From the cell containing the given text, extract its center point as [X, Y] coordinate. 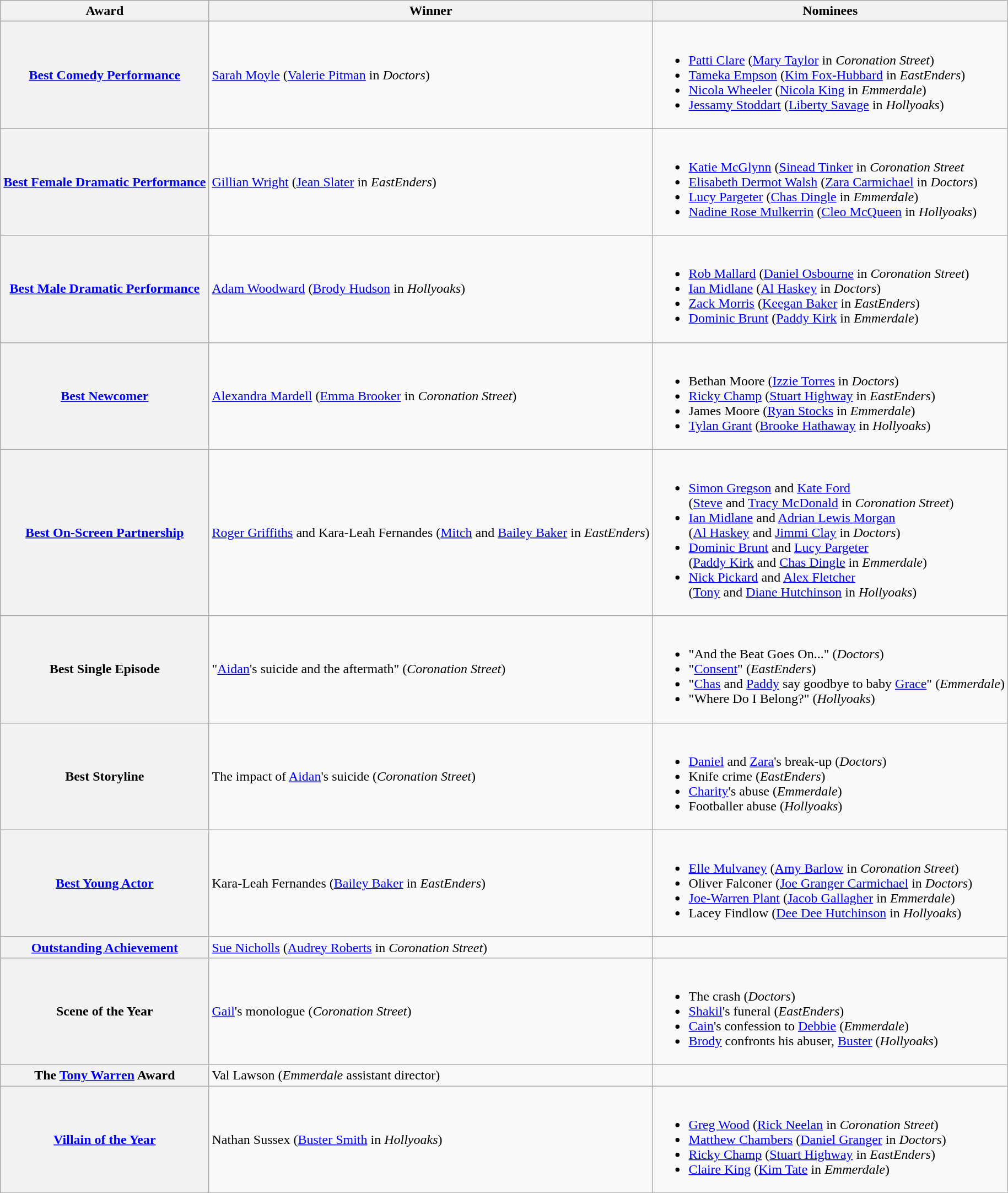
Sue Nicholls (Audrey Roberts in Coronation Street) [431, 947]
Best Young Actor [105, 883]
The crash (Doctors)Shakil's funeral (EastEnders)Cain's confession to Debbie (Emmerdale)Brody confronts his abuser, Buster (Hollyoaks) [830, 1011]
Nathan Sussex (Buster Smith in Hollyoaks) [431, 1140]
Sarah Moyle (Valerie Pitman in Doctors) [431, 75]
Best Single Episode [105, 669]
Winner [431, 11]
Gail's monologue (Coronation Street) [431, 1011]
Best Male Dramatic Performance [105, 289]
The impact of Aidan's suicide (Coronation Street) [431, 776]
Best On-Screen Partnership [105, 533]
Best Female Dramatic Performance [105, 182]
"Aidan's suicide and the aftermath" (Coronation Street) [431, 669]
Best Comedy Performance [105, 75]
The Tony Warren Award [105, 1075]
Best Newcomer [105, 396]
Villain of the Year [105, 1140]
Gillian Wright (Jean Slater in EastEnders) [431, 182]
Adam Woodward (Brody Hudson in Hollyoaks) [431, 289]
Scene of the Year [105, 1011]
Roger Griffiths and Kara-Leah Fernandes (Mitch and Bailey Baker in EastEnders) [431, 533]
Best Storyline [105, 776]
Val Lawson (Emmerdale assistant director) [431, 1075]
Daniel and Zara's break-up (Doctors)Knife crime (EastEnders)Charity's abuse (Emmerdale)Footballer abuse (Hollyoaks) [830, 776]
"And the Beat Goes On..." (Doctors)"Consent" (EastEnders)"Chas and Paddy say goodbye to baby Grace" (Emmerdale)"Where Do I Belong?" (Hollyoaks) [830, 669]
Outstanding Achievement [105, 947]
Nominees [830, 11]
Award [105, 11]
Kara-Leah Fernandes (Bailey Baker in EastEnders) [431, 883]
Alexandra Mardell (Emma Brooker in Coronation Street) [431, 396]
